Capture the cell that displays the provided text and extract its [x, y] central coordinate. 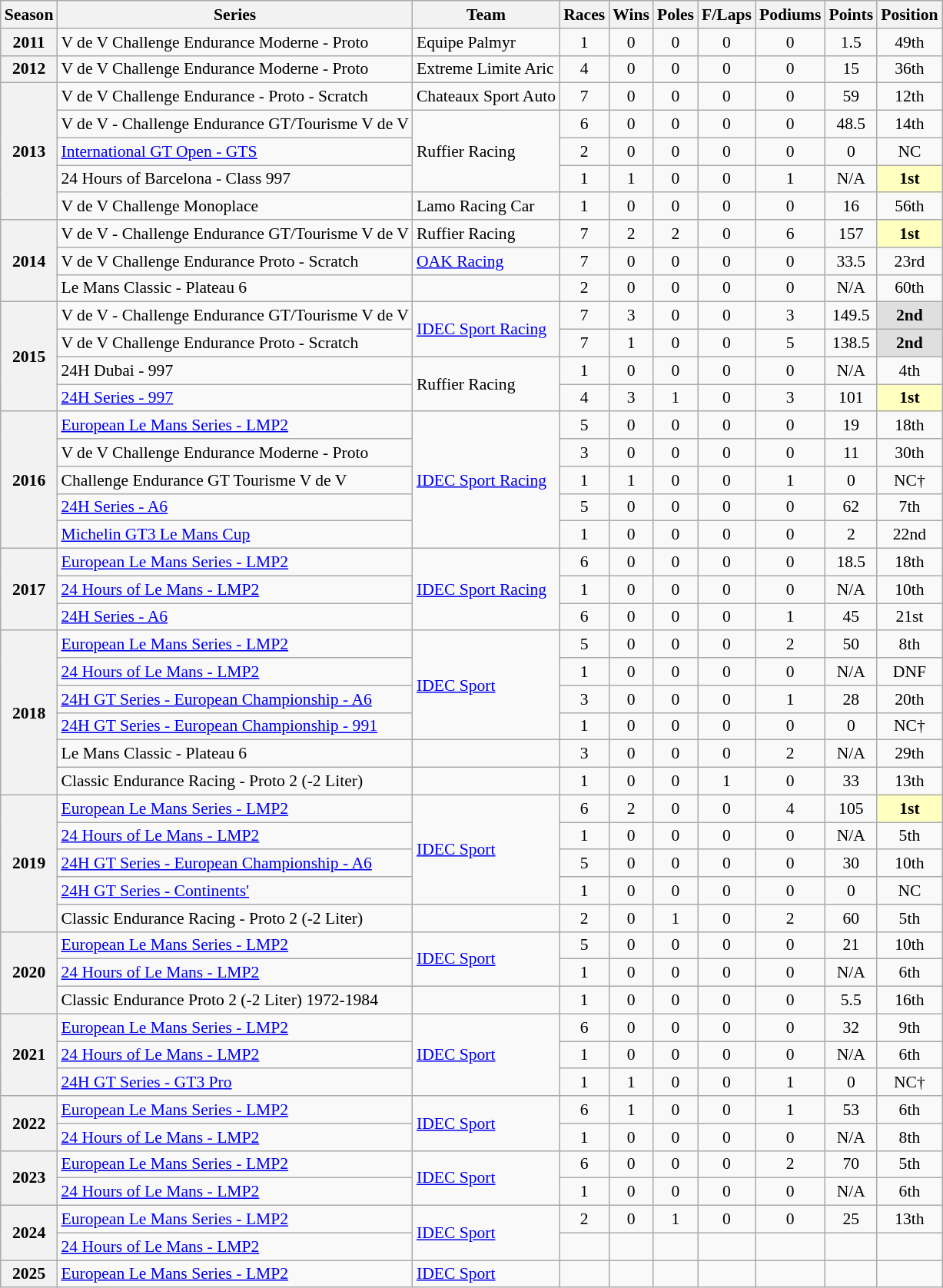
Wins [631, 15]
29th [909, 754]
Team [486, 15]
24 Hours of Barcelona - Class 997 [234, 179]
Podiums [790, 15]
Position [909, 15]
30 [851, 864]
2025 [29, 1274]
25 [851, 1220]
F/Laps [727, 15]
45 [851, 617]
30th [909, 453]
Challenge Endurance GT Tourisme V de V [234, 480]
V de V Challenge Endurance - Proto - Scratch [234, 97]
2017 [29, 590]
DNF [909, 672]
36th [909, 69]
2012 [29, 69]
2016 [29, 480]
2015 [29, 357]
24H GT Series - European Championship - 991 [234, 726]
24H GT Series - GT3 Pro [234, 1083]
48.5 [851, 124]
Series [234, 15]
2011 [29, 42]
International GT Open - GTS [234, 151]
101 [851, 398]
Equipe Palmyr [486, 42]
53 [851, 1110]
49th [909, 42]
7th [909, 507]
2013 [29, 151]
12th [909, 97]
23rd [909, 261]
2023 [29, 1177]
9th [909, 1027]
28 [851, 699]
70 [851, 1164]
60 [851, 918]
24H Series - 997 [234, 398]
21 [851, 945]
2014 [29, 261]
157 [851, 234]
Michelin GT3 Le Mans Cup [234, 535]
2018 [29, 713]
Points [851, 15]
2021 [29, 1054]
Season [29, 15]
56th [909, 207]
33 [851, 782]
24H Dubai - 997 [234, 370]
16 [851, 207]
149.5 [851, 316]
2022 [29, 1124]
Chateaux Sport Auto [486, 97]
62 [851, 507]
4th [909, 370]
Extreme Limite Aric [486, 69]
2019 [29, 863]
14th [909, 124]
18.5 [851, 563]
32 [851, 1027]
59 [851, 97]
33.5 [851, 261]
19 [851, 426]
Poles [676, 15]
20th [909, 699]
22nd [909, 535]
11 [851, 453]
21st [909, 617]
105 [851, 808]
60th [909, 288]
Classic Endurance Proto 2 (-2 Liter) 1972-1984 [234, 1001]
1.5 [851, 42]
V de V Challenge Monoplace [234, 207]
50 [851, 645]
138.5 [851, 344]
16th [909, 1001]
15 [851, 69]
Races [584, 15]
OAK Racing [486, 261]
24H GT Series - Continents' [234, 891]
2024 [29, 1233]
5.5 [851, 1001]
Lamo Racing Car [486, 207]
2020 [29, 973]
